Detect which cell encompasses the target text, then output its [x, y] center coordinate. 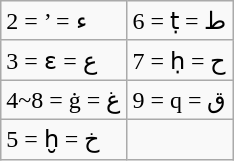
5 = ḫ = خ [64, 139]
6 = ṭ = ط [180, 21]
4~8 = ġ = غ [64, 100]
2 = ’ = ء [64, 21]
7 = ḥ = ح [180, 60]
3 = ɛ = ع [64, 60]
9 = q = ق [180, 100]
